From the cell containing the given text, extract its center point as (x, y) coordinate. 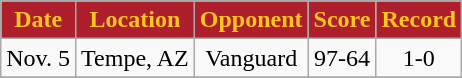
1-0 (419, 58)
Vanguard (251, 58)
Location (136, 20)
Score (342, 20)
Tempe, AZ (136, 58)
Opponent (251, 20)
Nov. 5 (38, 58)
97-64 (342, 58)
Date (38, 20)
Record (419, 20)
